Output the (X, Y) coordinate of the center of the cell containing the given text.  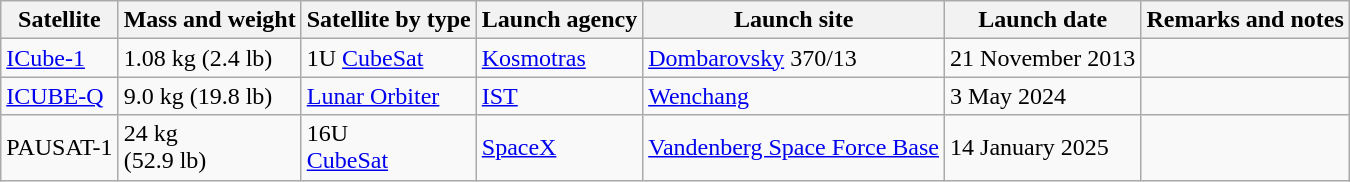
Vandenberg Space Force Base (794, 148)
Launch agency (559, 20)
1.08 kg (2.4 lb) (210, 58)
Kosmotras (559, 58)
ICUBE-Q (60, 96)
ICube-1 (60, 58)
Dombarovsky 370/13 (794, 58)
IST (559, 96)
3 May 2024 (1043, 96)
9.0 kg (19.8 lb) (210, 96)
Mass and weight (210, 20)
Satellite (60, 20)
Launch date (1043, 20)
Satellite by type (388, 20)
Remarks and notes (1245, 20)
14 January 2025 (1043, 148)
16UCubeSat (388, 148)
Lunar Orbiter (388, 96)
24 kg(52.9 lb) (210, 148)
SpaceX (559, 148)
21 November 2013 (1043, 58)
PAUSAT-1 (60, 148)
Wenchang (794, 96)
Launch site (794, 20)
1U CubeSat (388, 58)
